Extract the (x, y) coordinate from the center of the cell holding the provided text.  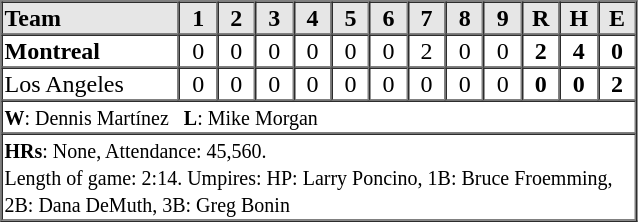
H (579, 18)
HRs: None, Attendance: 45,560.Length of game: 2:14. Umpires: HP: Larry Poncino, 1B: Bruce Froemming, 2B: Dana DeMuth, 3B: Greg Bonin (319, 178)
R (541, 18)
7 (427, 18)
Team (91, 18)
6 (388, 18)
1 (198, 18)
Montreal (91, 50)
8 (465, 18)
W: Dennis Martínez L: Mike Morgan (319, 116)
3 (274, 18)
5 (350, 18)
E (617, 18)
9 (503, 18)
Los Angeles (91, 84)
